Return (X, Y) of the center of cell containing provided text 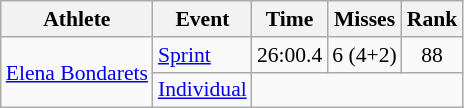
Event (202, 19)
Athlete (77, 19)
Elena Bondarets (77, 72)
Individual (202, 90)
6 (4+2) (364, 55)
Misses (364, 19)
Rank (432, 19)
88 (432, 55)
26:00.4 (290, 55)
Sprint (202, 55)
Time (290, 19)
